Search for the cell housing the specified text and yield its (x, y) center coordinate. 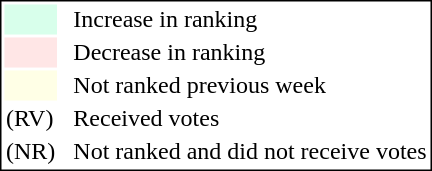
(RV) (30, 119)
(NR) (30, 151)
Not ranked previous week (250, 85)
Not ranked and did not receive votes (250, 151)
Received votes (250, 119)
Increase in ranking (250, 19)
Decrease in ranking (250, 53)
